Locate the cell with the specified text and output its [x, y] center coordinate. 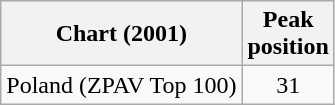
Chart (2001) [122, 34]
Peakposition [288, 34]
31 [288, 85]
Poland (ZPAV Top 100) [122, 85]
